Find where the given text appears and provide that cell's center as (x, y) coordinate. 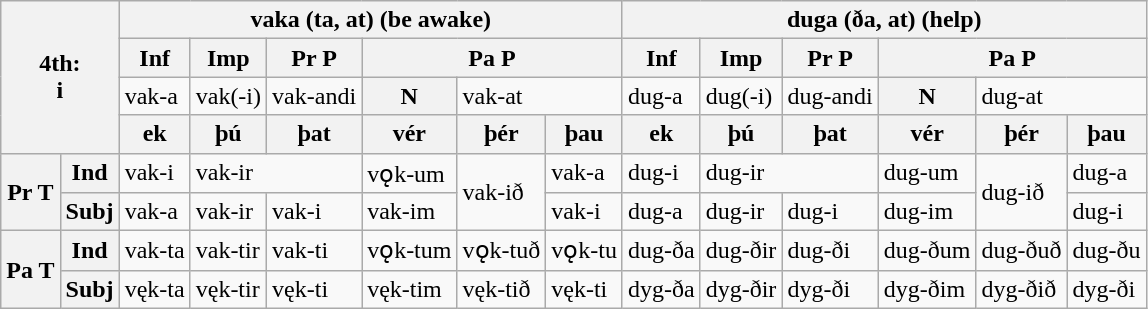
vaka (ta, at) (be awake) (370, 20)
dug⁠-um (927, 173)
vak⁠-im (410, 212)
vǫk⁠-um (410, 173)
vak-ti (314, 251)
vǫk-tuð (502, 251)
dyg-ðið (1022, 289)
Pr T (30, 192)
dug-ði (830, 251)
dyg-ðim (927, 289)
dug(-i) (741, 96)
vęk-tið (502, 289)
dug-a (661, 96)
vak⁠-ið (502, 192)
vak(-i) (228, 96)
dug-ðum (927, 251)
dug-andi (830, 96)
dug-at (1061, 96)
dug⁠-im (927, 212)
vęk-tim (410, 289)
vǫk-tum (410, 251)
vak-a (154, 96)
vęk-tir (228, 289)
vak-at (540, 96)
Pa T (30, 270)
vak-tir (228, 251)
4th: i (60, 77)
dug-ða (661, 251)
vęk-ta (154, 289)
dug-ðir (741, 251)
dug-ðuð (1022, 251)
vak-andi (314, 96)
dug-ðu (1106, 251)
duga (ða, at) (help) (884, 20)
dyg-ðir (741, 289)
vǫk-tu (584, 251)
vak-ta (154, 251)
dyg-ða (661, 289)
dug⁠-ið (1022, 192)
